From the cell containing the given text, extract its center point as (x, y) coordinate. 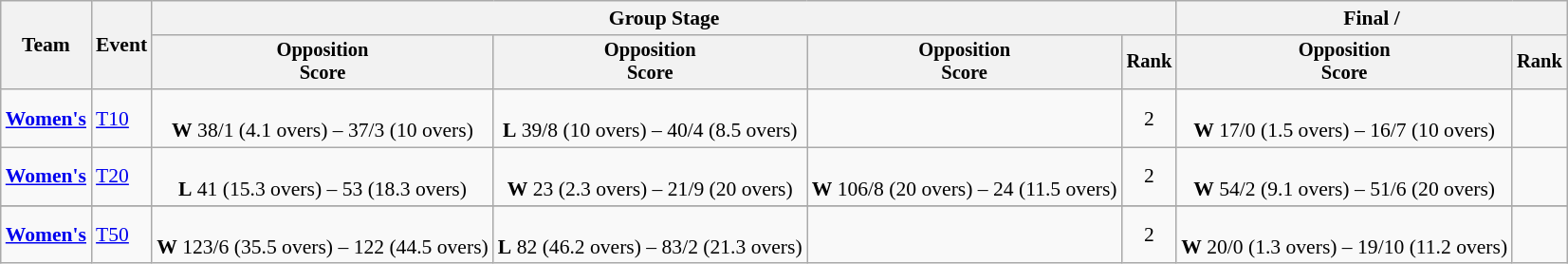
T20 (121, 177)
W 17/0 (1.5 overs) – 16/7 (10 overs) (1344, 118)
W 106/8 (20 overs) – 24 (11.5 overs) (965, 177)
W 38/1 (4.1 overs) – 37/3 (10 overs) (323, 118)
L 41 (15.3 overs) – 53 (18.3 overs) (323, 177)
W 23 (2.3 overs) – 21/9 (20 overs) (651, 177)
L 82 (46.2 overs) – 83/2 (21.3 overs) (651, 236)
T50 (121, 236)
L 39/8 (10 overs) – 40/4 (8.5 overs) (651, 118)
W 123/6 (35.5 overs) – 122 (44.5 overs) (323, 236)
Final / (1372, 18)
Event (121, 46)
Group Stage (664, 18)
W 20/0 (1.3 overs) – 19/10 (11.2 overs) (1344, 236)
T10 (121, 118)
W 54/2 (9.1 overs) – 51/6 (20 overs) (1344, 177)
Team (46, 46)
